Provide the [X, Y] coordinate of the cell's center where the given text is located.  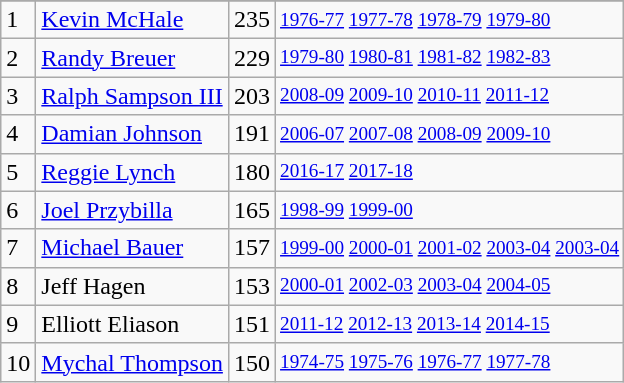
9 [18, 324]
2000-01 2002-03 2003-04 2004-05 [449, 286]
Jeff Hagen [132, 286]
Mychal Thompson [132, 362]
150 [252, 362]
151 [252, 324]
157 [252, 248]
235 [252, 20]
153 [252, 286]
Randy Breuer [132, 58]
7 [18, 248]
Reggie Lynch [132, 172]
1974-75 1975-76 1976-77 1977-78 [449, 362]
6 [18, 210]
3 [18, 96]
1979-80 1980-81 1981-82 1982-83 [449, 58]
8 [18, 286]
2016-17 2017-18 [449, 172]
165 [252, 210]
10 [18, 362]
5 [18, 172]
191 [252, 134]
2006-07 2007-08 2008-09 2009-10 [449, 134]
229 [252, 58]
Ralph Sampson III [132, 96]
2011-12 2012-13 2013-14 2014-15 [449, 324]
Elliott Eliason [132, 324]
1999-00 2000-01 2001-02 2003-04 2003-04 [449, 248]
Michael Bauer [132, 248]
2008-09 2009-10 2010-11 2011-12 [449, 96]
2 [18, 58]
Kevin McHale [132, 20]
1998-99 1999-00 [449, 210]
Damian Johnson [132, 134]
Joel Przybilla [132, 210]
180 [252, 172]
1 [18, 20]
203 [252, 96]
1976-77 1977-78 1978-79 1979-80 [449, 20]
4 [18, 134]
